Find where the given text appears and provide that cell's center as (x, y) coordinate. 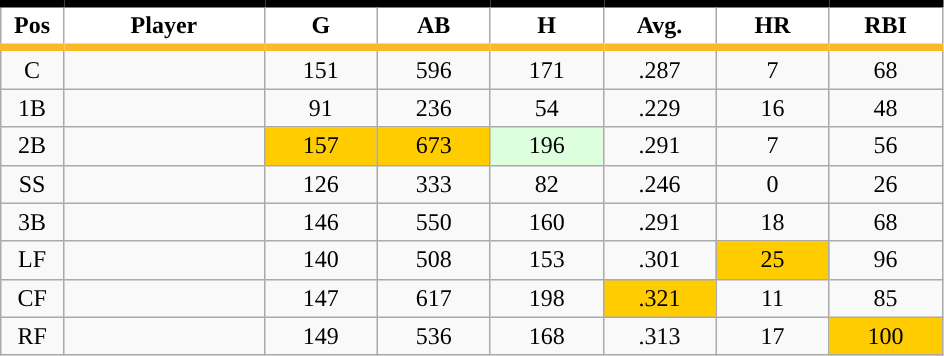
C (32, 68)
126 (320, 184)
LF (32, 260)
2B (32, 146)
140 (320, 260)
17 (772, 336)
151 (320, 68)
16 (772, 108)
11 (772, 298)
196 (546, 146)
536 (434, 336)
100 (886, 336)
.229 (660, 108)
Avg. (660, 26)
RF (32, 336)
82 (546, 184)
3B (32, 222)
147 (320, 298)
.321 (660, 298)
198 (546, 298)
168 (546, 336)
56 (886, 146)
.301 (660, 260)
146 (320, 222)
596 (434, 68)
157 (320, 146)
H (546, 26)
0 (772, 184)
SS (32, 184)
G (320, 26)
96 (886, 260)
149 (320, 336)
171 (546, 68)
.313 (660, 336)
18 (772, 222)
54 (546, 108)
Player (164, 26)
.246 (660, 184)
617 (434, 298)
HR (772, 26)
333 (434, 184)
91 (320, 108)
153 (546, 260)
508 (434, 260)
.287 (660, 68)
85 (886, 298)
550 (434, 222)
AB (434, 26)
160 (546, 222)
CF (32, 298)
25 (772, 260)
1B (32, 108)
236 (434, 108)
26 (886, 184)
Pos (32, 26)
48 (886, 108)
RBI (886, 26)
673 (434, 146)
